Extract the [X, Y] coordinate from the center of the cell holding the provided text.  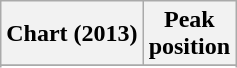
Peak position [189, 34]
Chart (2013) [72, 34]
